Pinpoint the cell where the given text exists, returning its [x, y] midpoint coordinate. 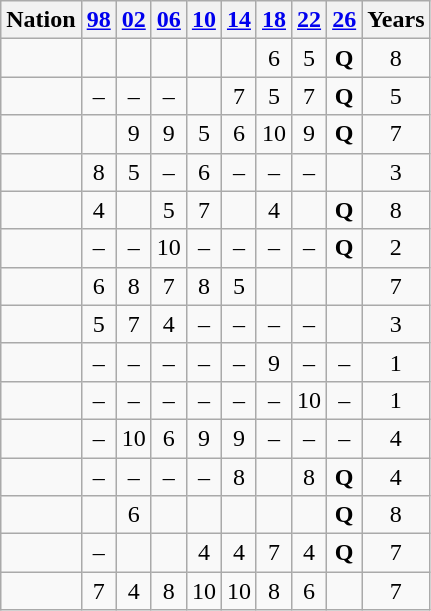
Years [396, 20]
22 [310, 20]
26 [344, 20]
02 [134, 20]
06 [168, 20]
2 [396, 248]
Nation [41, 20]
98 [98, 20]
18 [274, 20]
14 [238, 20]
